Find where the given text appears and provide that cell's center as (X, Y) coordinate. 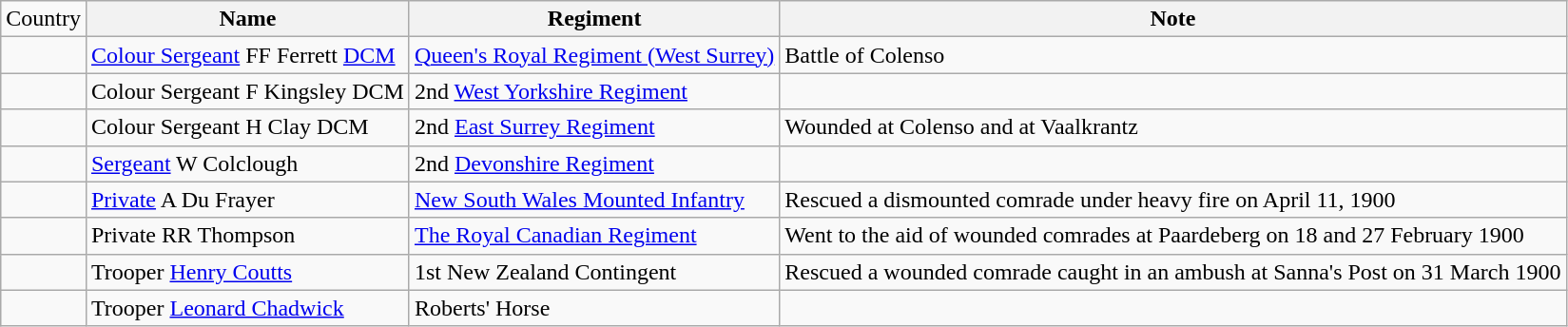
Rescued a wounded comrade caught in an ambush at Sanna's Post on 31 March 1900 (1173, 272)
Roberts' Horse (593, 308)
Trooper Leonard Chadwick (247, 308)
New South Wales Mounted Infantry (593, 200)
Colour Sergeant FF Ferrett DCM (247, 55)
Rescued a dismounted comrade under heavy fire on April 11, 1900 (1173, 200)
Sergeant W Colclough (247, 163)
Country (44, 19)
1st New Zealand Contingent (593, 272)
2nd Devonshire Regiment (593, 163)
Private RR Thompson (247, 236)
2nd West Yorkshire Regiment (593, 91)
Trooper Henry Coutts (247, 272)
Note (1173, 19)
2nd East Surrey Regiment (593, 127)
Queen's Royal Regiment (West Surrey) (593, 55)
Colour Sergeant F Kingsley DCM (247, 91)
Regiment (593, 19)
Private A Du Frayer (247, 200)
Battle of Colenso (1173, 55)
Went to the aid of wounded comrades at Paardeberg on 18 and 27 February 1900 (1173, 236)
Colour Sergeant H Clay DCM (247, 127)
Wounded at Colenso and at Vaalkrantz (1173, 127)
The Royal Canadian Regiment (593, 236)
Name (247, 19)
